Scan for the cell matching the given text and deliver its (x, y) coordinate at center. 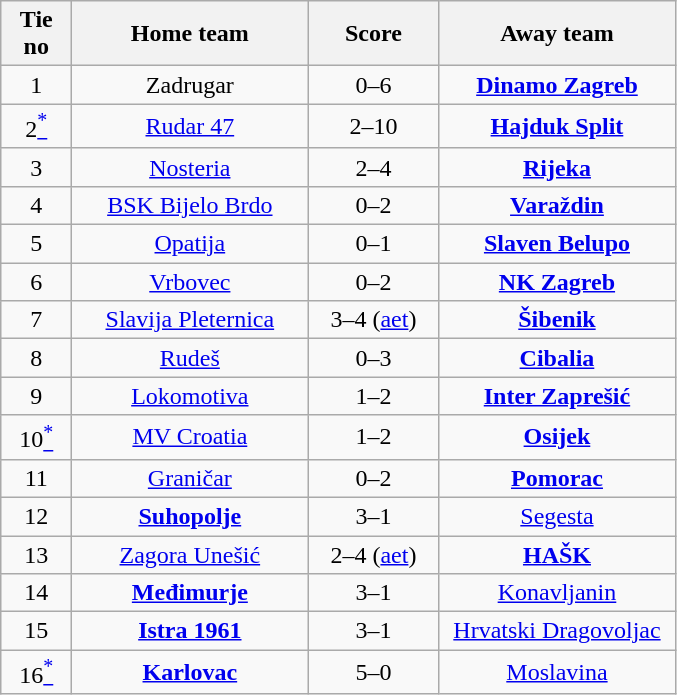
Opatija (190, 244)
Zadrugar (190, 85)
Hrvatski Dragovoljac (557, 631)
Šibenik (557, 320)
16* (36, 672)
2–4 (374, 167)
Konavljanin (557, 593)
NK Zagreb (557, 282)
Istra 1961 (190, 631)
BSK Bijelo Brdo (190, 205)
11 (36, 478)
3 (36, 167)
Dinamo Zagreb (557, 85)
6 (36, 282)
Varaždin (557, 205)
HAŠK (557, 555)
Score (374, 34)
4 (36, 205)
Segesta (557, 516)
13 (36, 555)
0–3 (374, 358)
2–4 (aet) (374, 555)
5 (36, 244)
3–4 (aet) (374, 320)
Rijeka (557, 167)
0–6 (374, 85)
Home team (190, 34)
Inter Zaprešić (557, 396)
Tie no (36, 34)
Rudar 47 (190, 126)
Zagora Unešić (190, 555)
Osijek (557, 438)
7 (36, 320)
2–10 (374, 126)
Rudeš (190, 358)
Vrbovec (190, 282)
Moslavina (557, 672)
Međimurje (190, 593)
Nosteria (190, 167)
Slaven Belupo (557, 244)
Slavija Pleternica (190, 320)
Hajduk Split (557, 126)
1 (36, 85)
MV Croatia (190, 438)
Pomorac (557, 478)
Suhopolje (190, 516)
5–0 (374, 672)
9 (36, 396)
Lokomotiva (190, 396)
2* (36, 126)
Away team (557, 34)
0–1 (374, 244)
Karlovac (190, 672)
Graničar (190, 478)
10* (36, 438)
15 (36, 631)
8 (36, 358)
14 (36, 593)
Cibalia (557, 358)
12 (36, 516)
